Capture the cell that displays the provided text and extract its (x, y) central coordinate. 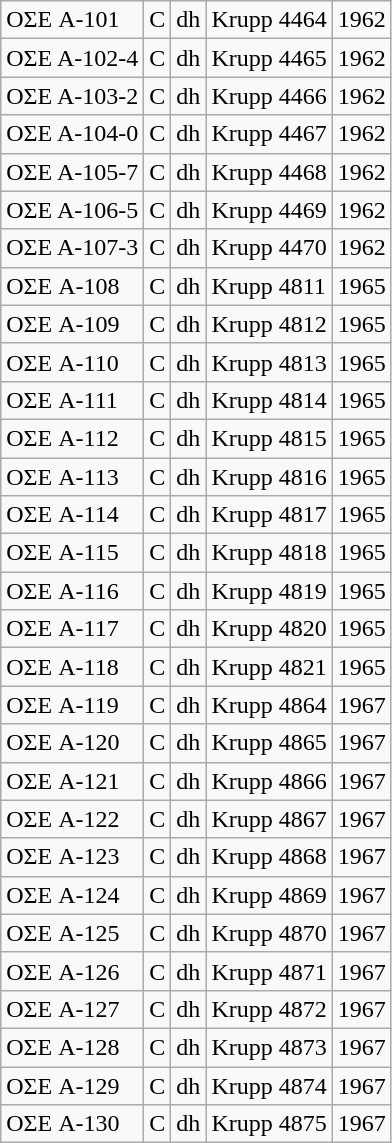
ΟΣΕ A-101 (72, 20)
Krupp 4872 (269, 1009)
ΟΣΕ A-126 (72, 971)
Krupp 4875 (269, 1124)
ΟΣΕ A-122 (72, 819)
ΟΣΕ A-130 (72, 1124)
Krupp 4814 (269, 400)
Krupp 4467 (269, 134)
ΟΣΕ A-117 (72, 629)
Krupp 4816 (269, 477)
Krupp 4468 (269, 172)
ΟΣΕ A-108 (72, 286)
ΟΣΕ Α-104-0 (72, 134)
Krupp 4464 (269, 20)
ΟΣΕ A-129 (72, 1085)
Krupp 4870 (269, 933)
Krupp 4812 (269, 324)
Krupp 4466 (269, 96)
ΟΣΕ A-128 (72, 1047)
ΟΣΕ A-118 (72, 667)
ΟΣΕ A-125 (72, 933)
Krupp 4864 (269, 705)
ΟΣΕ A-110 (72, 362)
Krupp 4813 (269, 362)
Krupp 4817 (269, 515)
Krupp 4811 (269, 286)
ΟΣΕ A-109 (72, 324)
Krupp 4819 (269, 591)
ΟΣΕ A-111 (72, 400)
ΟΣΕ A-119 (72, 705)
Krupp 4821 (269, 667)
ΟΣΕ Α-103-2 (72, 96)
Krupp 4868 (269, 857)
Krupp 4465 (269, 58)
ΟΣΕ Α-107-3 (72, 248)
ΟΣΕ A-123 (72, 857)
Krupp 4867 (269, 819)
ΟΣΕ A-113 (72, 477)
ΟΣΕ A-121 (72, 781)
ΟΣΕ Α-106-5 (72, 210)
ΟΣΕ A-115 (72, 553)
ΟΣΕ A-120 (72, 743)
ΟΣΕ A-114 (72, 515)
Krupp 4866 (269, 781)
ΟΣΕ A-124 (72, 895)
ΟΣΕ A-112 (72, 438)
Krupp 4469 (269, 210)
Krupp 4470 (269, 248)
ΟΣΕ Α-102-4 (72, 58)
Krupp 4871 (269, 971)
Krupp 4820 (269, 629)
Krupp 4873 (269, 1047)
Krupp 4818 (269, 553)
ΟΣΕ A-116 (72, 591)
Krupp 4869 (269, 895)
Krupp 4815 (269, 438)
Krupp 4874 (269, 1085)
Krupp 4865 (269, 743)
ΟΣΕ A-127 (72, 1009)
ΟΣΕ Α-105-7 (72, 172)
